Search for the cell housing the specified text and yield its [x, y] center coordinate. 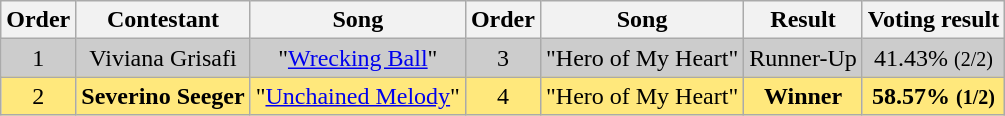
Runner-Up [804, 58]
"Wrecking Ball" [358, 58]
Viviana Grisafi [163, 58]
3 [502, 58]
Winner [804, 96]
Result [804, 20]
4 [502, 96]
Severino Seeger [163, 96]
2 [38, 96]
41.43% (2/2) [933, 58]
"Unchained Melody" [358, 96]
Voting result [933, 20]
1 [38, 58]
Contestant [163, 20]
58.57% (1/2) [933, 96]
